Scan for the cell matching the given text and deliver its [x, y] coordinate at center. 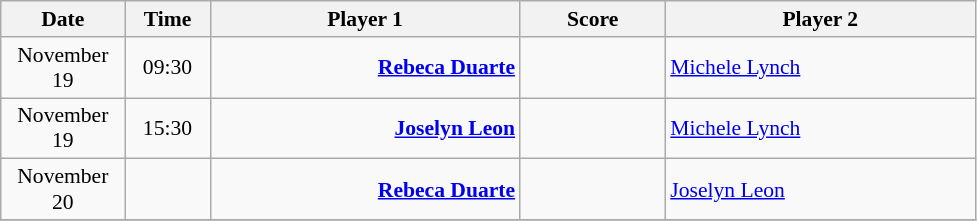
Time [168, 19]
Date [63, 19]
15:30 [168, 128]
Player 1 [365, 19]
November 20 [63, 190]
09:30 [168, 68]
Score [592, 19]
Player 2 [820, 19]
